Determine the [x, y] coordinate at the center of the cell enclosing the given text.  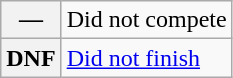
Did not compete [146, 20]
Did not finish [146, 58]
— [31, 20]
DNF [31, 58]
